Detect which cell encompasses the target text, then output its (x, y) center coordinate. 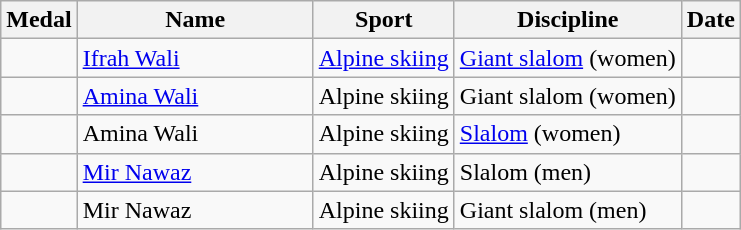
Medal (39, 20)
Slalom (men) (568, 172)
Giant slalom (men) (568, 210)
Date (710, 20)
Ifrah Wali (195, 58)
Slalom (women) (568, 134)
Sport (384, 20)
Discipline (568, 20)
Name (195, 20)
